Provide the [X, Y] coordinate of the cell's center where the given text is located.  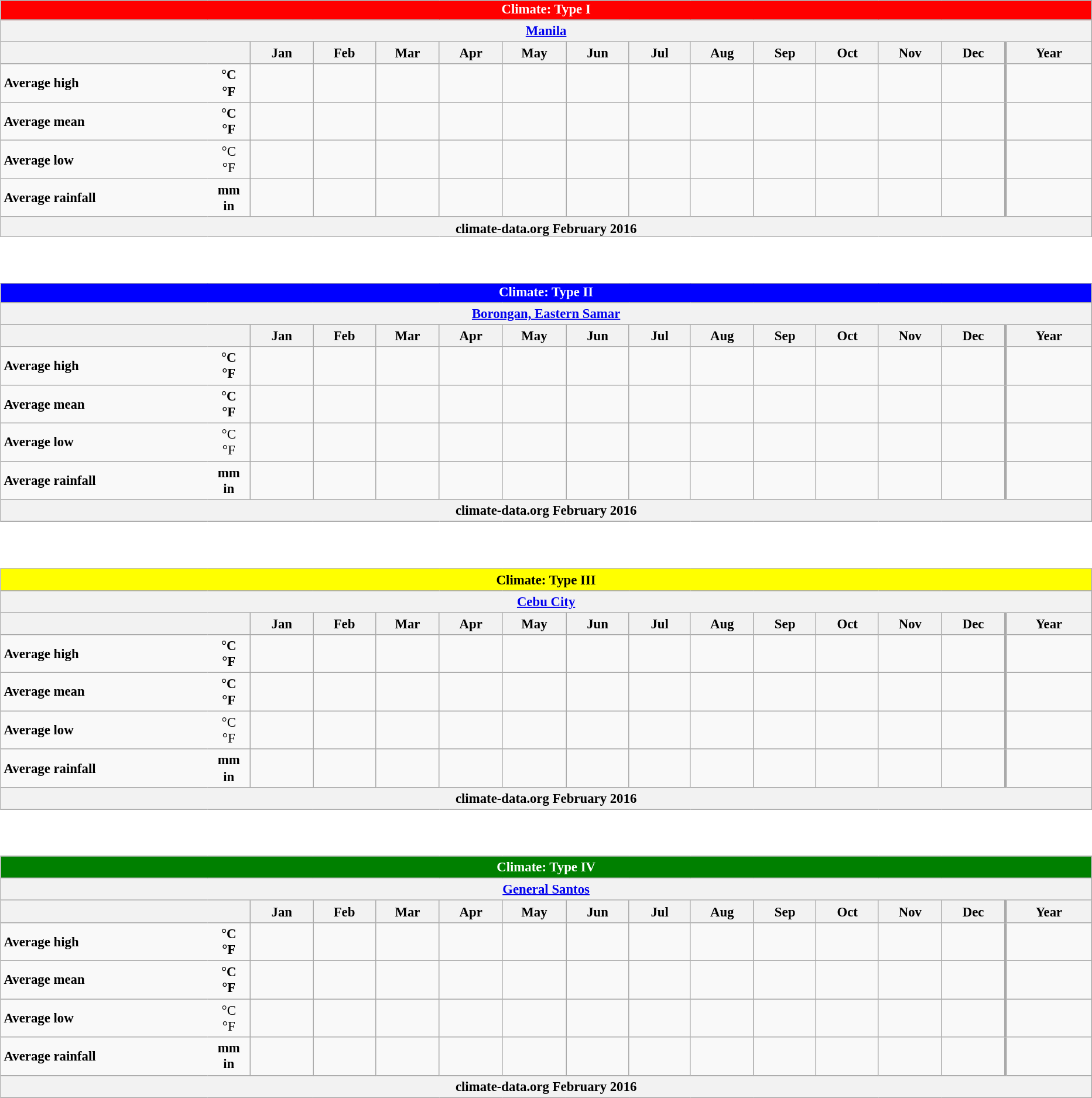
Climate: Type III [546, 580]
General Santos [546, 890]
Borongan, Eastern Samar [546, 314]
Manila [546, 31]
Cebu City [546, 601]
Climate: Type IV [546, 867]
Climate: Type II [546, 293]
Climate: Type I [546, 11]
